Search for the cell housing the specified text and yield its [X, Y] center coordinate. 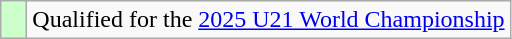
Qualified for the 2025 U21 World Championship [268, 20]
